Scan for the cell matching the given text and deliver its (X, Y) coordinate at center. 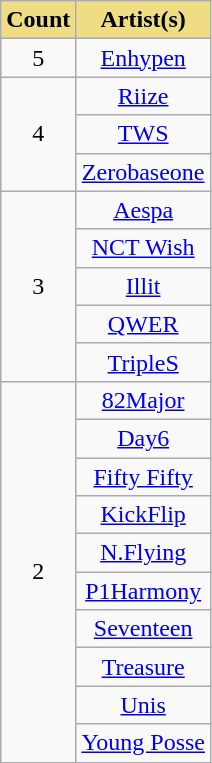
4 (38, 134)
Illit (144, 286)
NCT Wish (144, 248)
82Major (144, 400)
Treasure (144, 667)
Day6 (144, 438)
Seventeen (144, 629)
KickFlip (144, 515)
Aespa (144, 210)
QWER (144, 324)
P1Harmony (144, 591)
2 (38, 572)
TWS (144, 134)
TripleS (144, 362)
N.Flying (144, 553)
Artist(s) (144, 20)
Zerobaseone (144, 172)
Riize (144, 96)
Count (38, 20)
Young Posse (144, 743)
Unis (144, 705)
Fifty Fifty (144, 477)
5 (38, 58)
3 (38, 286)
Enhypen (144, 58)
